For the text-containing cell, return its midpoint in [x, y] coordinate format. 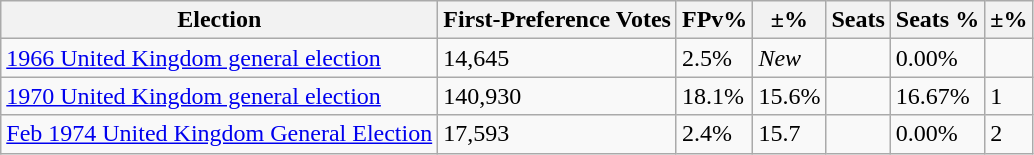
14,645 [558, 58]
1966 United Kingdom general election [220, 58]
16.67% [937, 96]
Seats [858, 20]
New [790, 58]
140,930 [558, 96]
17,593 [558, 134]
1 [1009, 96]
Seats % [937, 20]
1970 United Kingdom general election [220, 96]
FPv% [714, 20]
15.7 [790, 134]
18.1% [714, 96]
2.4% [714, 134]
Feb 1974 United Kingdom General Election [220, 134]
2 [1009, 134]
15.6% [790, 96]
2.5% [714, 58]
First-Preference Votes [558, 20]
Election [220, 20]
